Detect which cell encompasses the target text, then output its (X, Y) center coordinate. 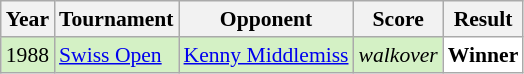
Tournament (116, 19)
Opponent (266, 19)
Kenny Middlemiss (266, 55)
Score (398, 19)
Year (28, 19)
1988 (28, 55)
Winner (484, 55)
Swiss Open (116, 55)
walkover (398, 55)
Result (484, 19)
